Search for the cell housing the specified text and yield its (x, y) center coordinate. 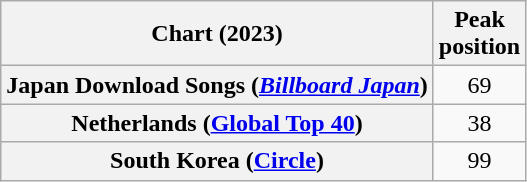
South Korea (Circle) (218, 161)
Chart (2023) (218, 34)
Japan Download Songs (Billboard Japan) (218, 85)
99 (479, 161)
38 (479, 123)
Peakposition (479, 34)
Netherlands (Global Top 40) (218, 123)
69 (479, 85)
